Output the (X, Y) coordinate of the center of the cell containing the given text.  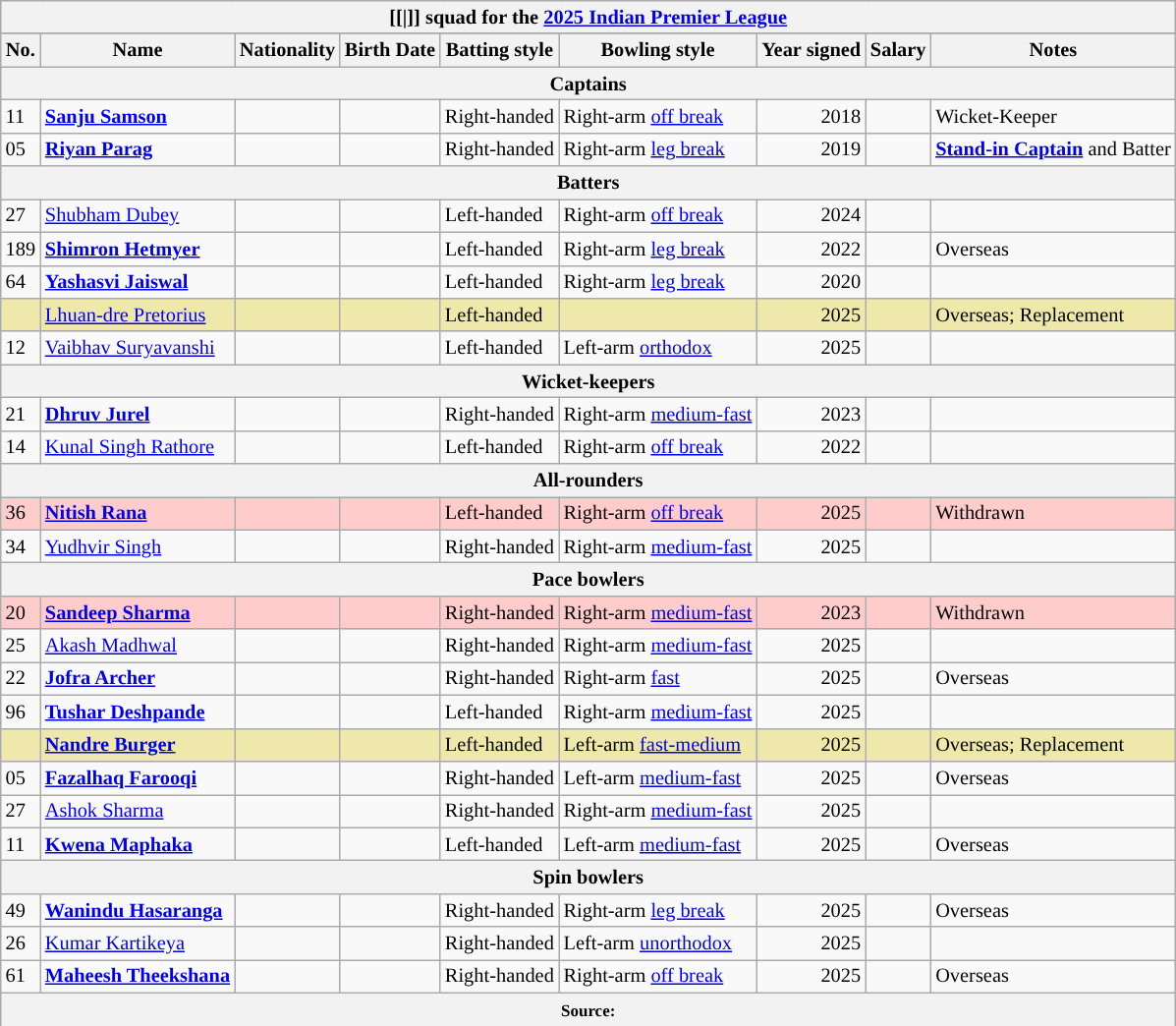
Yudhvir Singh (138, 546)
20 (21, 612)
Batting style (499, 50)
36 (21, 513)
Shubham Dubey (138, 215)
Left-arm orthodox (658, 348)
Wanindu Hasaranga (138, 910)
Wicket-keepers (588, 381)
2019 (812, 149)
Spin bowlers (588, 877)
Nitish Rana (138, 513)
Birth Date (390, 50)
189 (21, 249)
21 (21, 414)
34 (21, 546)
96 (21, 712)
Shimron Hetmyer (138, 249)
25 (21, 646)
Batters (588, 183)
64 (21, 282)
Ashok Sharma (138, 811)
No. (21, 50)
Pace bowlers (588, 579)
Name (138, 50)
Left-arm unorthodox (658, 943)
All-rounders (588, 481)
Salary (898, 50)
Riyan Parag (138, 149)
12 (21, 348)
Tushar Deshpande (138, 712)
49 (21, 910)
Source: (588, 1009)
Vaibhav Suryavanshi (138, 348)
Wicket-Keeper (1053, 116)
26 (21, 943)
Dhruv Jurel (138, 414)
61 (21, 976)
Stand-in Captain and Batter (1053, 149)
Bowling style (658, 50)
Notes (1053, 50)
Year signed (812, 50)
Nationality (287, 50)
Akash Madhwal (138, 646)
Right-arm fast (658, 678)
Kunal Singh Rathore (138, 447)
Sandeep Sharma (138, 612)
14 (21, 447)
[[|]] squad for the 2025 Indian Premier League (588, 17)
Yashasvi Jaiswal (138, 282)
Lhuan-dre Pretorius (138, 314)
Jofra Archer (138, 678)
Sanju Samson (138, 116)
2020 (812, 282)
Kwena Maphaka (138, 844)
Left-arm fast-medium (658, 745)
Captains (588, 84)
2024 (812, 215)
22 (21, 678)
Kumar Kartikeya (138, 943)
2018 (812, 116)
Maheesh Theekshana (138, 976)
Nandre Burger (138, 745)
Fazalhaq Farooqi (138, 777)
